Detect which cell encompasses the target text, then output its [x, y] center coordinate. 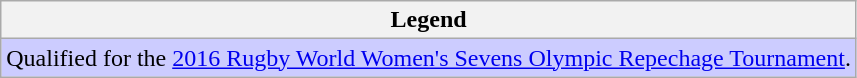
Qualified for the 2016 Rugby World Women's Sevens Olympic Repechage Tournament. [429, 58]
Legend [429, 20]
